Provide the (X, Y) coordinate of the cell's center where the given text is located.  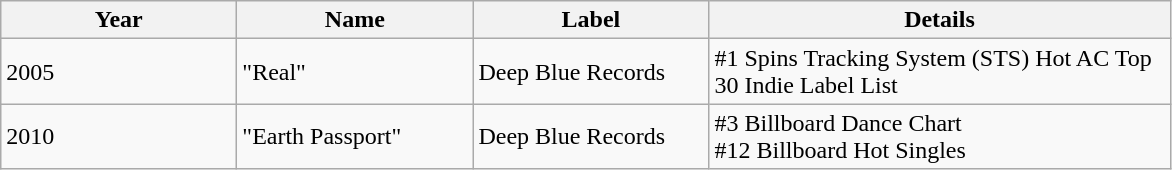
"Real" (355, 72)
#1 Spins Tracking System (STS) Hot AC Top 30 Indie Label List (940, 72)
#3 Billboard Dance Chart#12 Billboard Hot Singles (940, 136)
2005 (119, 72)
Details (940, 20)
Year (119, 20)
2010 (119, 136)
Label (591, 20)
Name (355, 20)
"Earth Passport" (355, 136)
